Return [x, y] of the center of cell containing provided text 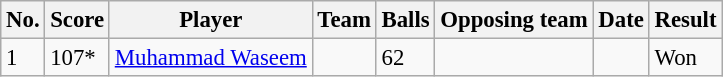
Result [686, 20]
1 [23, 58]
Score [78, 20]
Won [686, 58]
Balls [406, 20]
No. [23, 20]
Player [210, 20]
Opposing team [514, 20]
Muhammad Waseem [210, 58]
Date [621, 20]
107* [78, 58]
62 [406, 58]
Team [344, 20]
